Pinpoint the cell where the given text exists, returning its [X, Y] midpoint coordinate. 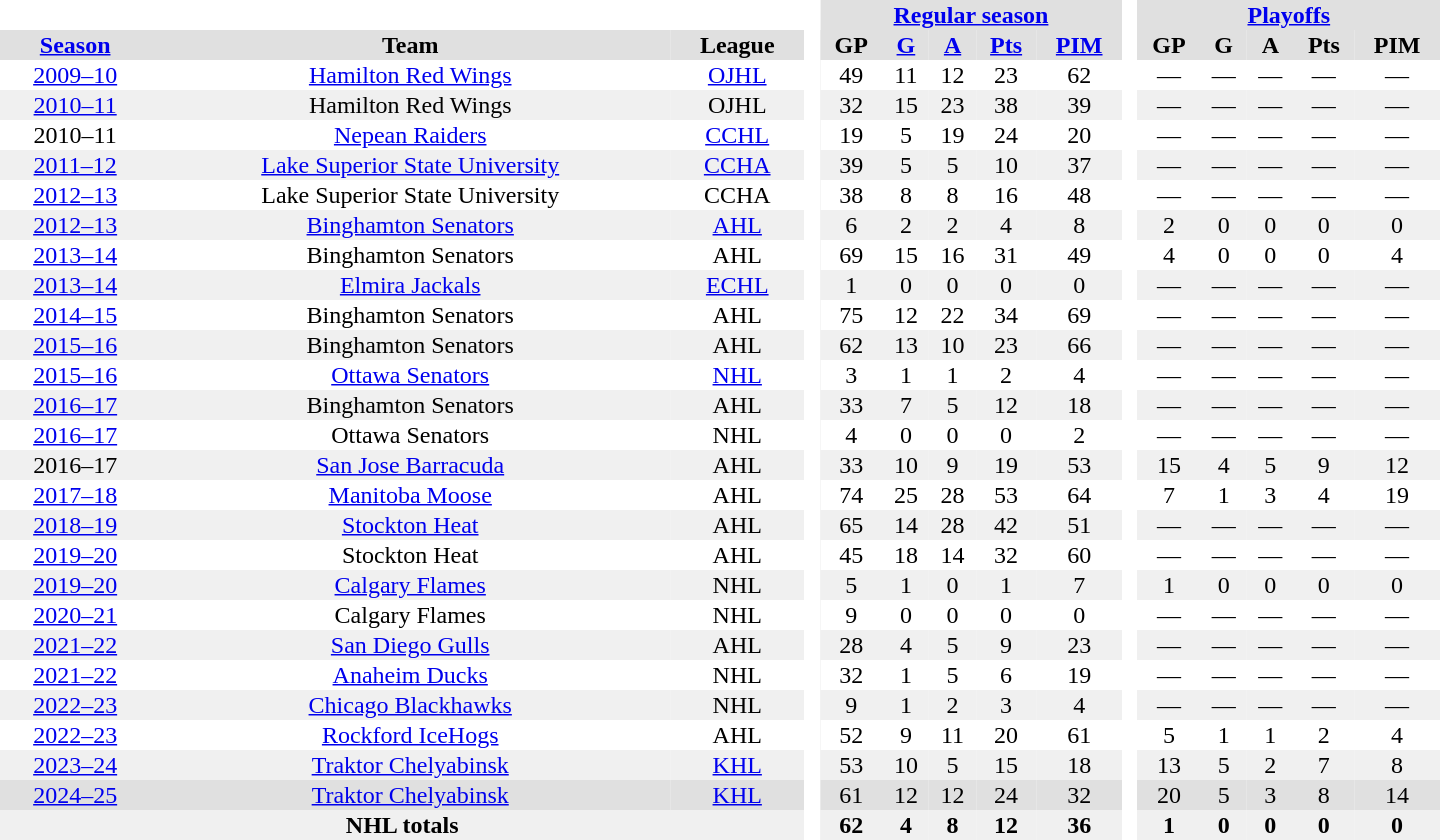
74 [852, 495]
CCHL [737, 135]
2020–21 [75, 615]
Rockford IceHogs [410, 735]
37 [1079, 165]
2024–25 [75, 795]
2023–24 [75, 765]
Anaheim Ducks [410, 675]
ECHL [737, 285]
2017–18 [75, 495]
60 [1079, 555]
2009–10 [75, 75]
2014–15 [75, 315]
2011–12 [75, 165]
31 [1006, 255]
25 [906, 495]
36 [1079, 825]
34 [1006, 315]
45 [852, 555]
Team [410, 45]
Elmira Jackals [410, 285]
65 [852, 525]
2018–19 [75, 525]
51 [1079, 525]
Playoffs [1289, 15]
San Jose Barracuda [410, 465]
64 [1079, 495]
52 [852, 735]
48 [1079, 195]
42 [1006, 525]
Chicago Blackhawks [410, 705]
NHL totals [402, 825]
Manitoba Moose [410, 495]
75 [852, 315]
22 [952, 315]
Nepean Raiders [410, 135]
San Diego Gulls [410, 645]
League [737, 45]
66 [1079, 345]
Season [75, 45]
Regular season [971, 15]
